Locate the cell with the specified text and output its (X, Y) center coordinate. 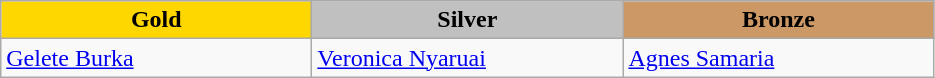
Gold (156, 20)
Veronica Nyaruai (468, 58)
Silver (468, 20)
Agnes Samaria (778, 58)
Gelete Burka (156, 58)
Bronze (778, 20)
